Pinpoint the cell where the given text exists, returning its [x, y] midpoint coordinate. 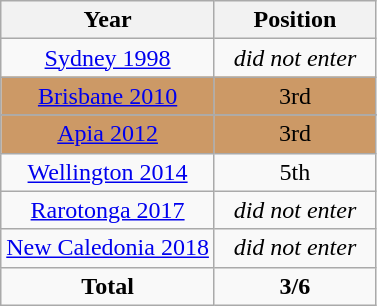
Sydney 1998 [108, 58]
New Caledonia 2018 [108, 248]
Total [108, 286]
Brisbane 2010 [108, 96]
5th [294, 172]
Apia 2012 [108, 134]
Rarotonga 2017 [108, 210]
3/6 [294, 286]
Position [294, 20]
Year [108, 20]
Wellington 2014 [108, 172]
